For the text-containing cell, return its midpoint in (X, Y) coordinate format. 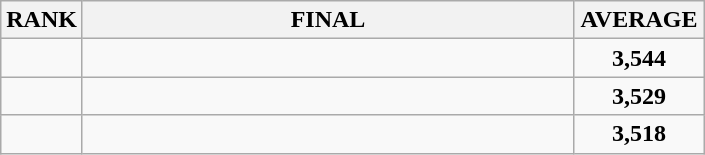
3,518 (640, 134)
AVERAGE (640, 20)
FINAL (328, 20)
RANK (42, 20)
3,544 (640, 58)
3,529 (640, 96)
